Provide the (x, y) coordinate of the cell's center where the given text is located.  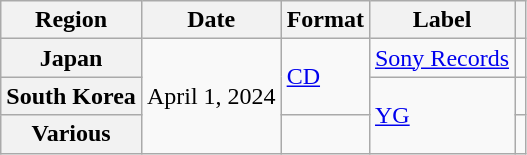
Sony Records (442, 58)
Region (72, 20)
Japan (72, 58)
April 1, 2024 (211, 96)
Date (211, 20)
Label (442, 20)
Various (72, 134)
CD (325, 77)
YG (442, 115)
South Korea (72, 96)
Format (325, 20)
